Identify which cell holds the provided text, then report its (x, y) central coordinate. 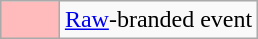
Raw-branded event (158, 20)
